Search for the cell housing the specified text and yield its [X, Y] center coordinate. 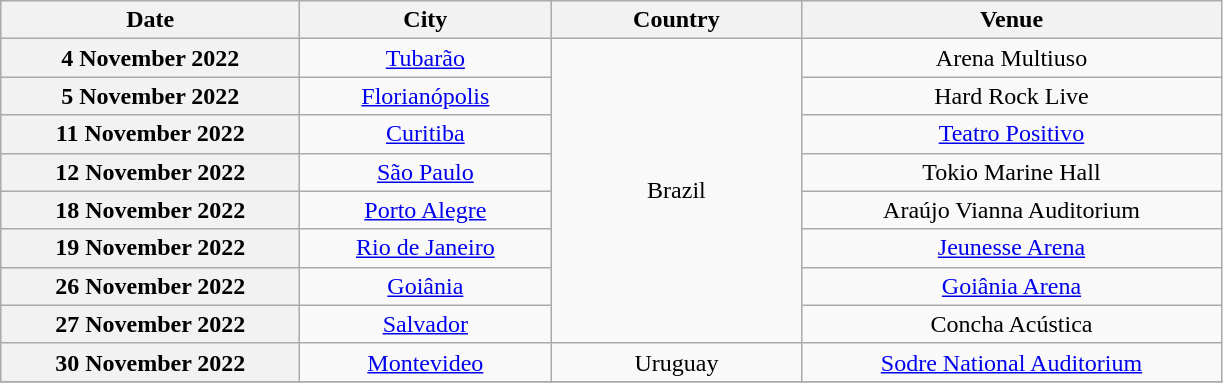
26 November 2022 [150, 286]
Rio de Janeiro [426, 248]
5 November 2022 [150, 96]
11 November 2022 [150, 134]
19 November 2022 [150, 248]
Brazil [676, 191]
Sodre National Auditorium [1012, 362]
Uruguay [676, 362]
Montevideo [426, 362]
Araújo Vianna Auditorium [1012, 210]
4 November 2022 [150, 58]
Curitiba [426, 134]
18 November 2022 [150, 210]
30 November 2022 [150, 362]
São Paulo [426, 172]
27 November 2022 [150, 324]
Porto Alegre [426, 210]
Country [676, 20]
City [426, 20]
Salvador [426, 324]
Tubarão [426, 58]
Florianópolis [426, 96]
Date [150, 20]
Venue [1012, 20]
Hard Rock Live [1012, 96]
Arena Multiuso [1012, 58]
Goiânia Arena [1012, 286]
Tokio Marine Hall [1012, 172]
12 November 2022 [150, 172]
Teatro Positivo [1012, 134]
Goiânia [426, 286]
Jeunesse Arena [1012, 248]
Concha Acústica [1012, 324]
